Find where the given text appears and provide that cell's center as (x, y) coordinate. 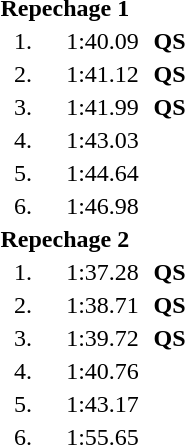
1:43.03 (102, 140)
1:46.98 (102, 206)
1:37.28 (102, 272)
1:44.64 (102, 173)
1:39.72 (102, 338)
1:41.12 (102, 74)
1:40.76 (102, 371)
1:41.99 (102, 107)
1:43.17 (102, 404)
1:38.71 (102, 305)
1:40.09 (102, 41)
